Determine the (X, Y) coordinate at the center of the cell enclosing the given text.  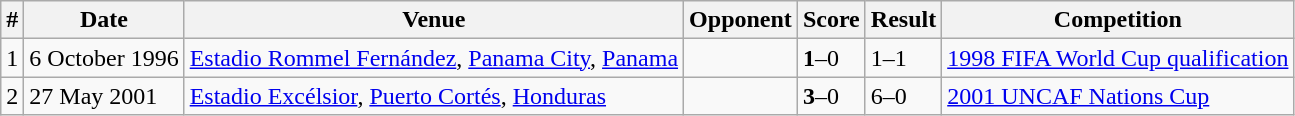
Estadio Rommel Fernández, Panama City, Panama (434, 58)
3–0 (831, 96)
6–0 (903, 96)
Opponent (741, 20)
1–1 (903, 58)
1 (12, 58)
27 May 2001 (104, 96)
2001 UNCAF Nations Cup (1118, 96)
Score (831, 20)
Date (104, 20)
2 (12, 96)
Venue (434, 20)
1998 FIFA World Cup qualification (1118, 58)
Competition (1118, 20)
6 October 1996 (104, 58)
Result (903, 20)
1–0 (831, 58)
# (12, 20)
Estadio Excélsior, Puerto Cortés, Honduras (434, 96)
